Pinpoint the cell where the given text exists, returning its [x, y] midpoint coordinate. 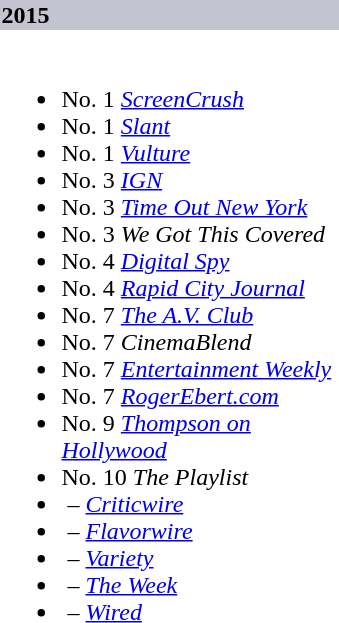
2015 [170, 15]
